Locate the cell with the specified text and output its (x, y) center coordinate. 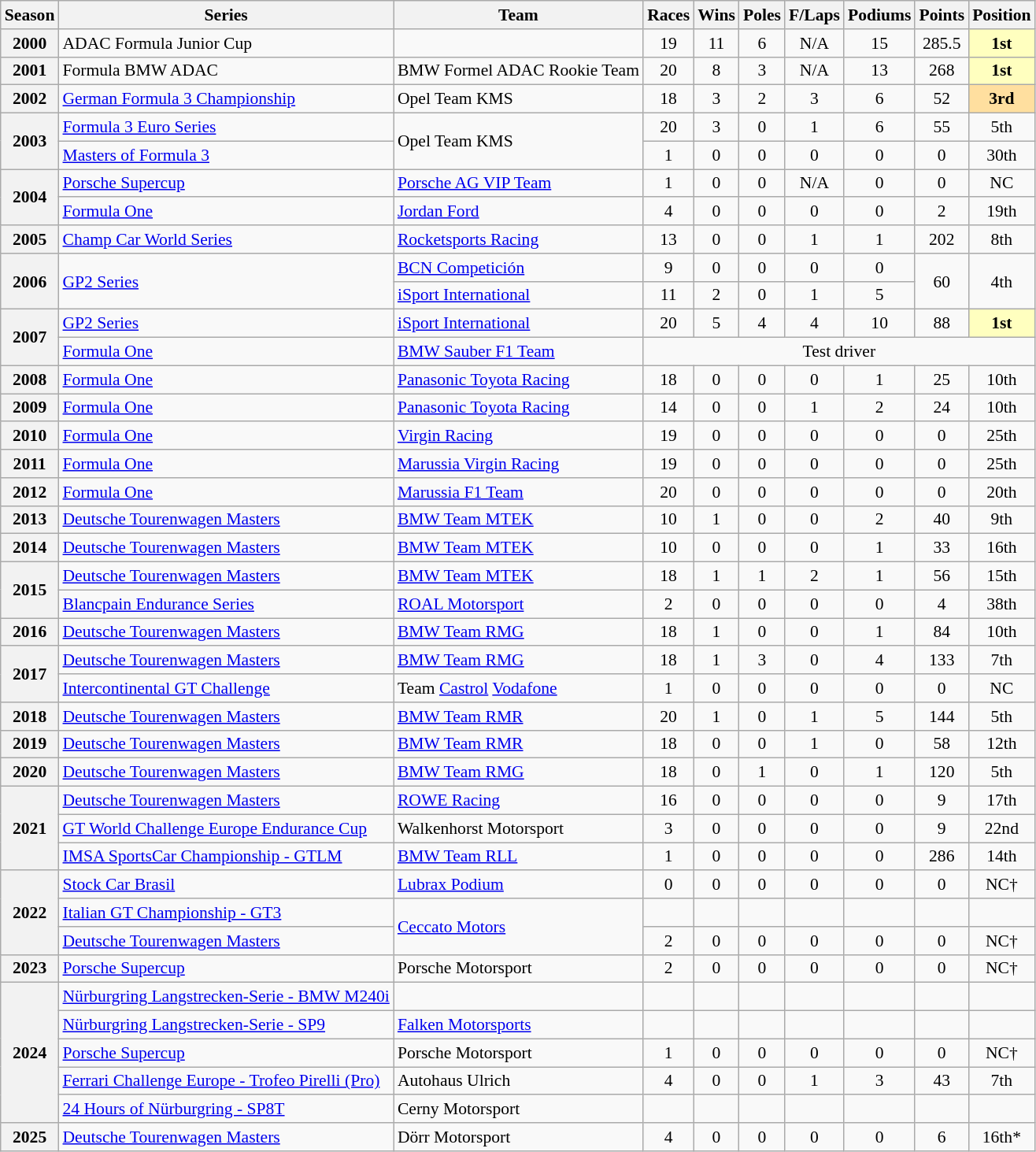
2025 (30, 1137)
German Formula 3 Championship (225, 99)
2017 (30, 674)
Marussia Virgin Racing (518, 464)
Wins (716, 15)
Jordan Ford (518, 212)
Poles (762, 15)
Team Castrol Vodafone (518, 688)
2016 (30, 632)
BMW Team RLL (518, 857)
24 (942, 408)
Position (1001, 15)
84 (942, 632)
Series (225, 15)
56 (942, 576)
17th (1001, 801)
Ceccato Motors (518, 926)
38th (1001, 604)
2005 (30, 239)
Dörr Motorsport (518, 1137)
14 (668, 408)
2007 (30, 337)
2009 (30, 408)
8th (1001, 239)
30th (1001, 155)
ADAC Formula Junior Cup (225, 43)
Lubrax Podium (518, 885)
2013 (30, 520)
Formula BMW ADAC (225, 71)
22nd (1001, 828)
Virgin Racing (518, 436)
Italian GT Championship - GT3 (225, 913)
2010 (30, 436)
Points (942, 15)
Rocketsports Racing (518, 239)
Stock Car Brasil (225, 885)
120 (942, 772)
IMSA SportsCar Championship - GTLM (225, 857)
Season (30, 15)
BCN Competición (518, 268)
12th (1001, 744)
15th (1001, 576)
16th (1001, 548)
F/Laps (814, 15)
285.5 (942, 43)
60 (942, 282)
2000 (30, 43)
15 (880, 43)
BMW Sauber F1 Team (518, 352)
Podiums (880, 15)
33 (942, 548)
2006 (30, 282)
Champ Car World Series (225, 239)
4th (1001, 282)
2018 (30, 717)
133 (942, 661)
Races (668, 15)
Nürburgring Langstrecken-Serie - SP9 (225, 1025)
144 (942, 717)
52 (942, 99)
2004 (30, 197)
BMW Formel ADAC Rookie Team (518, 71)
Cerny Motorsport (518, 1109)
2021 (30, 828)
ROWE Racing (518, 801)
24 Hours of Nürburgring - SP8T (225, 1109)
3rd (1001, 99)
268 (942, 71)
Walkenhorst Motorsport (518, 828)
Falken Motorsports (518, 1025)
2002 (30, 99)
Porsche AG VIP Team (518, 183)
9th (1001, 520)
58 (942, 744)
Ferrari Challenge Europe - Trofeo Pirelli (Pro) (225, 1081)
40 (942, 520)
Autohaus Ulrich (518, 1081)
88 (942, 324)
Intercontinental GT Challenge (225, 688)
16th* (1001, 1137)
Team (518, 15)
2008 (30, 380)
55 (942, 128)
Blancpain Endurance Series (225, 604)
202 (942, 239)
Marussia F1 Team (518, 492)
43 (942, 1081)
Nürburgring Langstrecken-Serie - BMW M240i (225, 997)
8 (716, 71)
286 (942, 857)
14th (1001, 857)
ROAL Motorsport (518, 604)
2003 (30, 142)
2001 (30, 71)
Test driver (839, 352)
16 (668, 801)
Formula 3 Euro Series (225, 128)
2024 (30, 1053)
2023 (30, 969)
2012 (30, 492)
19th (1001, 212)
2011 (30, 464)
2020 (30, 772)
2022 (30, 913)
GT World Challenge Europe Endurance Cup (225, 828)
2015 (30, 591)
Masters of Formula 3 (225, 155)
2014 (30, 548)
20th (1001, 492)
2019 (30, 744)
25 (942, 380)
